Extract the (x, y) coordinate from the center of the cell holding the provided text.  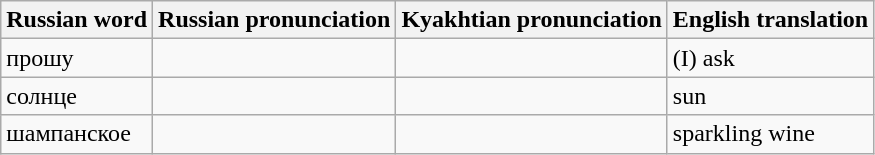
Kyakhtian pronunciation (532, 20)
(I) ask (770, 58)
sparkling wine (770, 134)
English translation (770, 20)
солнце (77, 96)
Russian pronunciation (274, 20)
sun (770, 96)
прошу (77, 58)
шампанское (77, 134)
Russian word (77, 20)
